Pinpoint the cell where the given text exists, returning its [x, y] midpoint coordinate. 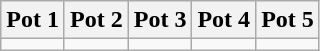
Pot 2 [96, 20]
Pot 4 [224, 20]
Pot 5 [288, 20]
Pot 1 [33, 20]
Pot 3 [160, 20]
